From the cell containing the given text, extract its center point as (x, y) coordinate. 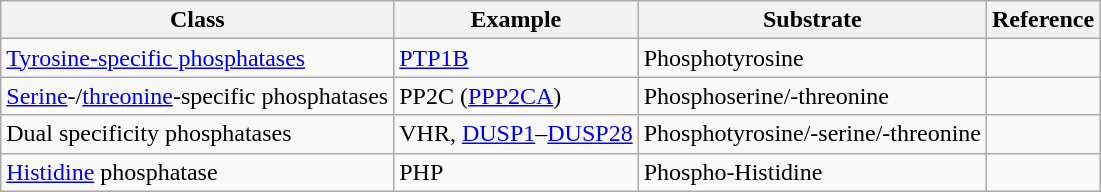
Serine-/threonine-specific phosphatases (198, 96)
Phosphotyrosine (812, 58)
VHR, DUSP1–DUSP28 (516, 134)
PTP1B (516, 58)
Phospho-Histidine (812, 172)
Phosphoserine/-threonine (812, 96)
Tyrosine-specific phosphatases (198, 58)
Class (198, 20)
PP2C (PPP2CA) (516, 96)
Dual specificity phosphatases (198, 134)
Phosphotyrosine/-serine/-threonine (812, 134)
Histidine phosphatase (198, 172)
Reference (1042, 20)
PHP (516, 172)
Substrate (812, 20)
Example (516, 20)
